From the cell containing the given text, extract its center point as [x, y] coordinate. 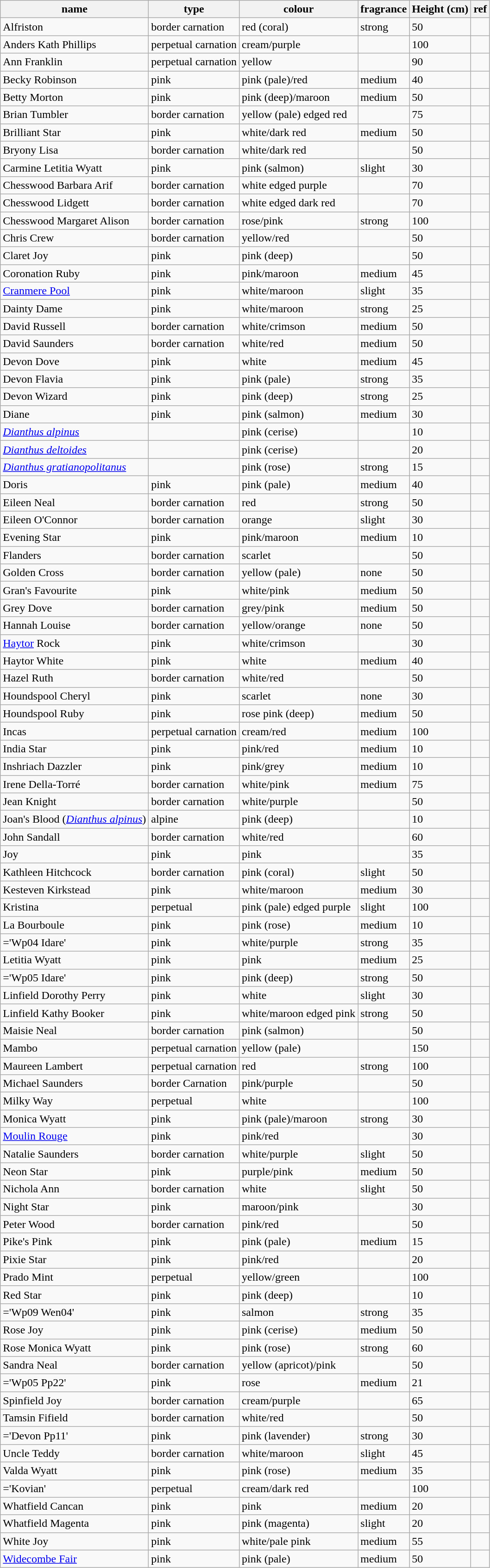
Brilliant Star [75, 132]
55 [440, 1541]
John Sandall [75, 837]
pink (magenta) [298, 1524]
Kristina [75, 907]
name [75, 9]
Doris [75, 484]
='Kovian' [75, 1488]
='Wp05 Pp22' [75, 1383]
Becky Robinson [75, 80]
La Bourboule [75, 925]
pink (pale)/maroon [298, 1119]
white/maroon edged pink [298, 1013]
Rose Monica Wyatt [75, 1348]
Incas [75, 731]
Pike's Pink [75, 1242]
65 [440, 1401]
Sandra Neal [75, 1365]
Eileen Neal [75, 502]
Peter Wood [75, 1224]
pink (coral) [298, 872]
Dianthus alpinus [75, 432]
pink (lavender) [298, 1436]
Betty Morton [75, 97]
Chesswood Margaret Alison [75, 221]
Widecombe Fair [75, 1559]
Moulin Rouge [75, 1136]
Ann Franklin [75, 62]
Golden Cross [75, 573]
Uncle Teddy [75, 1453]
Chesswood Barbara Arif [75, 185]
Alfriston [75, 27]
white edged purple [298, 185]
Devon Wizard [75, 397]
Flanders [75, 555]
pink (pale)/red [298, 80]
150 [440, 1048]
Houndspool Cheryl [75, 696]
Linfield Kathy Booker [75, 1013]
Monica Wyatt [75, 1119]
Spinfield Joy [75, 1401]
purple/pink [298, 1171]
border Carnation [194, 1084]
Night Star [75, 1207]
pink/grey [298, 766]
Linfield Dorothy Perry [75, 995]
red (coral) [298, 27]
Evening Star [75, 538]
fragrance [383, 9]
rose/pink [298, 221]
Haytor White [75, 661]
='Wp09 Wen04' [75, 1312]
Natalie Saunders [75, 1154]
type [194, 9]
21 [440, 1383]
Mambo [75, 1048]
Rose Joy [75, 1330]
Jean Knight [75, 802]
Brian Tumbler [75, 115]
Chris Crew [75, 238]
Maureen Lambert [75, 1066]
Carmine Letitia Wyatt [75, 167]
rose pink (deep) [298, 713]
India Star [75, 749]
Diane [75, 414]
white/pale pink [298, 1541]
='Wp04 Idare' [75, 942]
Eileen O'Connor [75, 520]
white edged dark red [298, 203]
rose [298, 1383]
='Devon Pp11' [75, 1436]
Hannah Louise [75, 626]
Joan's Blood (Dianthus alpinus) [75, 819]
Neon Star [75, 1171]
Irene Della-Torré [75, 784]
Pixie Star [75, 1259]
yellow (apricot)/pink [298, 1365]
Dianthus deltoides [75, 449]
='Wp05 Idare' [75, 978]
colour [298, 9]
Chesswood Lidgett [75, 203]
Valda Wyatt [75, 1471]
pink (deep)/maroon [298, 97]
cream/dark red [298, 1488]
Joy [75, 855]
David Saunders [75, 344]
maroon/pink [298, 1207]
salmon [298, 1312]
yellow/orange [298, 626]
Grey Dove [75, 608]
Prado Mint [75, 1277]
yellow (pale) edged red [298, 115]
Nichola Ann [75, 1189]
Kesteven Kirkstead [75, 890]
pink/purple [298, 1084]
Tamsin Fifield [75, 1418]
pink (pale) edged purple [298, 907]
Whatfield Magenta [75, 1524]
yellow [298, 62]
yellow/green [298, 1277]
Dainty Dame [75, 309]
David Russell [75, 326]
yellow/red [298, 238]
Height (cm) [440, 9]
ref [480, 9]
90 [440, 62]
grey/pink [298, 608]
Anders Kath Phillips [75, 44]
Dianthus gratianopolitanus [75, 467]
Cranmere Pool [75, 291]
Devon Dove [75, 361]
Michael Saunders [75, 1084]
Houndspool Ruby [75, 713]
Bryony Lisa [75, 150]
Devon Flavia [75, 379]
Letitia Wyatt [75, 960]
Haytor Rock [75, 643]
Coronation Ruby [75, 273]
Gran's Favourite [75, 590]
Milky Way [75, 1101]
White Joy [75, 1541]
Inshriach Dazzler [75, 766]
Maisie Neal [75, 1030]
Hazel Ruth [75, 678]
orange [298, 520]
Kathleen Hitchcock [75, 872]
Red Star [75, 1295]
cream/red [298, 731]
Whatfield Cancan [75, 1506]
alpine [194, 819]
Claret Joy [75, 256]
